Pinpoint the cell where the given text exists, returning its (x, y) midpoint coordinate. 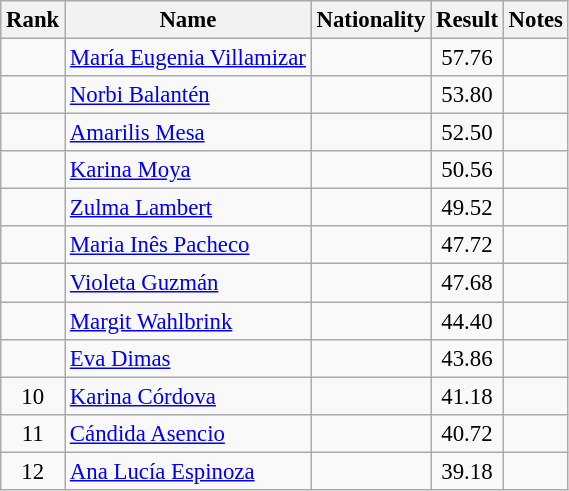
Zulma Lambert (188, 208)
39.18 (468, 471)
57.76 (468, 58)
Cándida Asencio (188, 433)
53.80 (468, 95)
Nationality (370, 20)
María Eugenia Villamizar (188, 58)
40.72 (468, 433)
10 (33, 396)
47.68 (468, 283)
Rank (33, 20)
Result (468, 20)
41.18 (468, 396)
Karina Moya (188, 170)
Norbi Balantén (188, 95)
12 (33, 471)
47.72 (468, 245)
Notes (536, 20)
Maria Inês Pacheco (188, 245)
44.40 (468, 321)
52.50 (468, 133)
Margit Wahlbrink (188, 321)
Karina Córdova (188, 396)
11 (33, 433)
49.52 (468, 208)
Eva Dimas (188, 358)
Violeta Guzmán (188, 283)
Name (188, 20)
43.86 (468, 358)
50.56 (468, 170)
Ana Lucía Espinoza (188, 471)
Amarilis Mesa (188, 133)
